Identify which cell holds the provided text, then report its [X, Y] central coordinate. 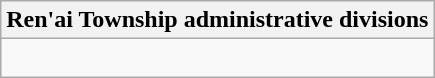
Ren'ai Township administrative divisions [218, 20]
